Extract the [x, y] coordinate from the center of the cell holding the provided text.  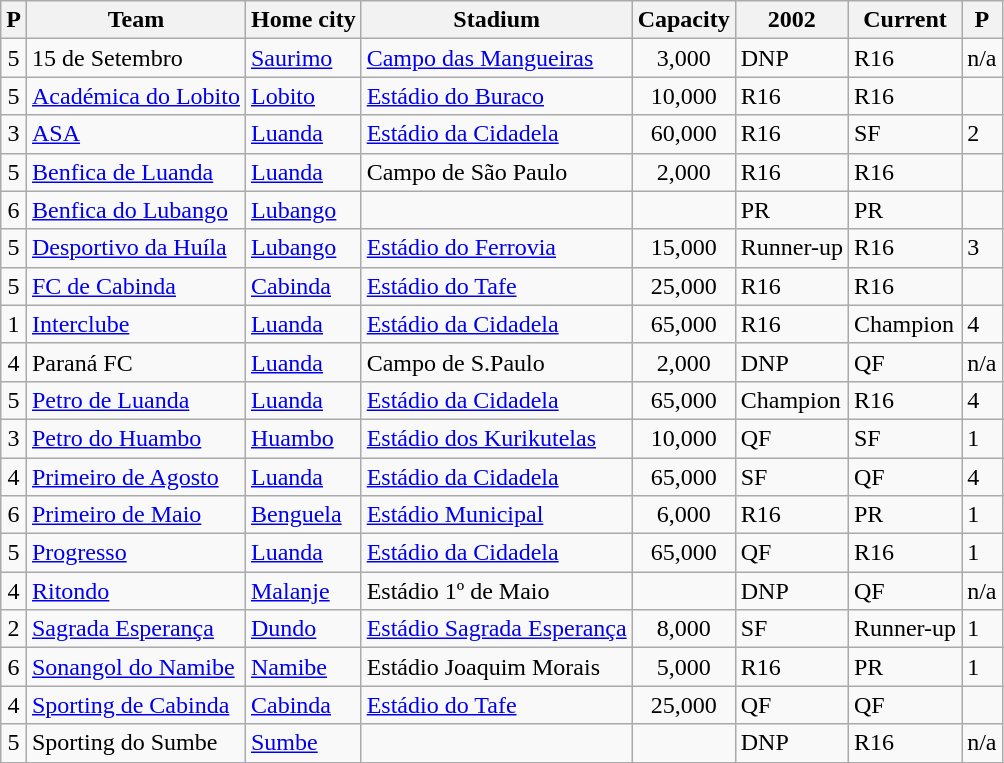
Estádio do Buraco [496, 96]
5,000 [684, 667]
2002 [792, 20]
Malanje [303, 591]
Sonangol do Namibe [136, 667]
Namibe [303, 667]
Campo de S.Paulo [496, 362]
Benfica de Luanda [136, 172]
Estádio Sagrada Esperança [496, 629]
Primeiro de Maio [136, 515]
Benguela [303, 515]
Benfica do Lubango [136, 210]
ASA [136, 134]
15,000 [684, 248]
FC de Cabinda [136, 286]
Team [136, 20]
Ritondo [136, 591]
3,000 [684, 58]
8,000 [684, 629]
Petro de Luanda [136, 400]
Progresso [136, 553]
6,000 [684, 515]
60,000 [684, 134]
Sagrada Esperança [136, 629]
Huambo [303, 438]
Desportivo da Huíla [136, 248]
Campo das Mangueiras [496, 58]
15 de Setembro [136, 58]
Estádio Joaquim Morais [496, 667]
Saurimo [303, 58]
Sumbe [303, 743]
Estádio Municipal [496, 515]
Current [904, 20]
Sporting do Sumbe [136, 743]
Paraná FC [136, 362]
Interclube [136, 324]
Sporting de Cabinda [136, 705]
Primeiro de Agosto [136, 477]
Stadium [496, 20]
Campo de São Paulo [496, 172]
Estádio 1º de Maio [496, 591]
Estádio dos Kurikutelas [496, 438]
Capacity [684, 20]
Estádio do Ferrovia [496, 248]
Académica do Lobito [136, 96]
Home city [303, 20]
Dundo [303, 629]
Petro do Huambo [136, 438]
Lobito [303, 96]
